Scan for the cell matching the given text and deliver its (X, Y) coordinate at center. 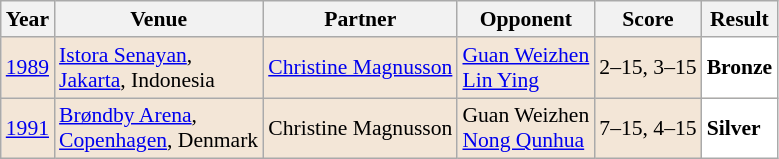
7–15, 4–15 (648, 128)
Silver (740, 128)
1991 (28, 128)
Result (740, 19)
Venue (158, 19)
Score (648, 19)
Year (28, 19)
1989 (28, 68)
Partner (360, 19)
Opponent (526, 19)
Istora Senayan,Jakarta, Indonesia (158, 68)
Guan Weizhen Lin Ying (526, 68)
Guan Weizhen Nong Qunhua (526, 128)
Bronze (740, 68)
2–15, 3–15 (648, 68)
Brøndby Arena,Copenhagen, Denmark (158, 128)
